Extract the [x, y] coordinate from the center of the cell holding the provided text.  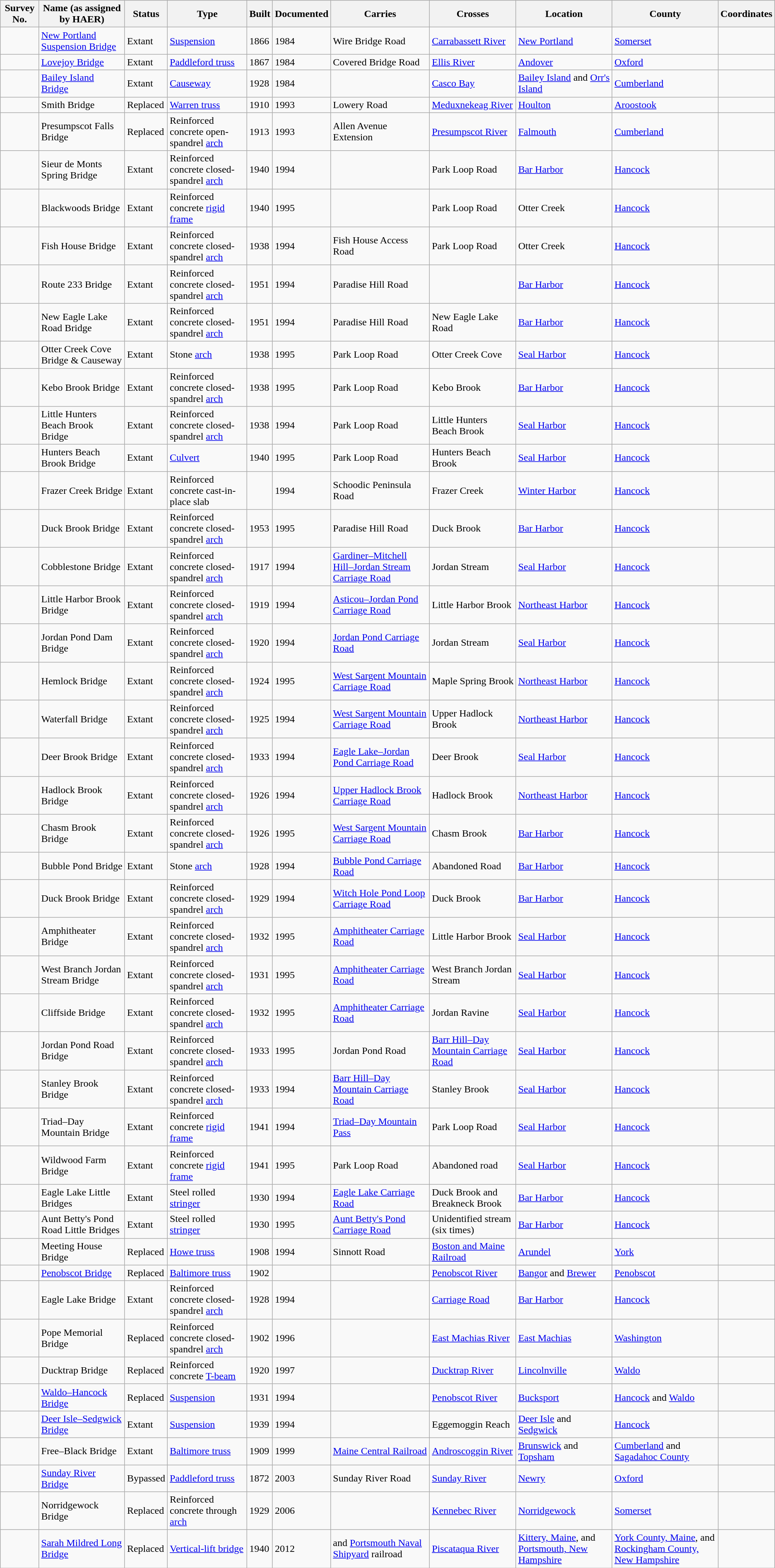
Kennebec River [473, 1511]
Sinnott Road [380, 1252]
Upper Hadlock Brook Carriage Road [380, 795]
Boston and Maine Railroad [473, 1252]
2012 [301, 1549]
West Branch Jordan Stream [473, 974]
Carriage Road [473, 1300]
Lovejoy Bridge [82, 62]
Route 233 Bridge [82, 284]
Upper Hadlock Brook [473, 719]
Allen Avenue Extension [380, 132]
Frazer Creek Bridge [82, 491]
Sunday River [473, 1478]
1910 [260, 105]
Brunswick and Topsham [564, 1451]
Smith Bridge [82, 105]
Status [146, 14]
Little Hunters Beach Brook [473, 426]
Ducktrap Bridge [82, 1370]
Norridgewock Bridge [82, 1511]
Pope Memorial Bridge [82, 1338]
Sunday River Road [380, 1478]
Reinforced concrete open-spandrel arch [207, 132]
Survey No. [20, 14]
Asticou–Jordan Pond Carriage Road [380, 605]
Culvert [207, 458]
Arundel [564, 1252]
Causeway [207, 84]
1867 [260, 62]
Winter Harbor [564, 491]
Location [564, 14]
Maple Spring Brook [473, 681]
Chasm Brook [473, 833]
Vertical-lift bridge [207, 1549]
Penobscot [665, 1273]
Waterfall Bridge [82, 719]
Witch Hole Pond Loop Carriage Road [380, 898]
1925 [260, 719]
Duck Brook and Breakneck Brook [473, 1198]
1919 [260, 605]
Bailey Island and Orr's Island [564, 84]
West Branch Jordan Stream Bridge [82, 974]
Bailey Island Bridge [82, 84]
Stanley Brook Bridge [82, 1089]
Hancock and Waldo [665, 1397]
Meeting House Bridge [82, 1252]
Kittery, Maine, and Portsmouth, New Hampshire [564, 1549]
Eagle Lake Little Bridges [82, 1198]
Built [260, 14]
York [665, 1252]
Deer Isle–Sedgwick Bridge [82, 1424]
Androscoggin River [473, 1451]
Triad–Day Mountain Bridge [82, 1127]
and Portsmouth Naval Shipyard railroad [380, 1549]
Jordan Pond Dam Bridge [82, 643]
Chasm Brook Bridge [82, 833]
Gardiner–Mitchell Hill–Jordan Stream Carriage Road [380, 567]
Bangor and Brewer [564, 1273]
Presumpscot River [473, 132]
Cobblestone Bridge [82, 567]
1924 [260, 681]
1917 [260, 567]
Penobscot Bridge [82, 1273]
Aunt Betty's Pond Carriage Road [380, 1224]
Houlton [564, 105]
Jordan Pond Road Bridge [82, 1051]
Schoodic Peninsula Road [380, 491]
1909 [260, 1451]
1872 [260, 1478]
New Portland [564, 41]
Eagle Lake Carriage Road [380, 1198]
Abandoned road [473, 1165]
Hemlock Bridge [82, 681]
Deer Isle and Sedgwick [564, 1424]
1953 [260, 529]
Cliffside Bridge [82, 1013]
Otter Creek Cove Bridge & Causeway [82, 354]
1997 [301, 1370]
Wildwood Farm Bridge [82, 1165]
Crosses [473, 14]
Fish House Bridge [82, 246]
Jordan Ravine [473, 1013]
New Eagle Lake Road [473, 322]
Bucksport [564, 1397]
New Portland Suspension Bridge [82, 41]
Waldo [665, 1370]
Ducktrap River [473, 1370]
Type [207, 14]
Bubble Pond Bridge [82, 866]
Jordan Pond Carriage Road [380, 643]
Washington [665, 1338]
Unidentified stream (six times) [473, 1224]
Blackwoods Bridge [82, 208]
Name (as assigned by HAER) [82, 14]
1866 [260, 41]
Waldo–Hancock Bridge [82, 1397]
Deer Brook Bridge [82, 757]
Covered Bridge Road [380, 62]
Carries [380, 14]
Sarah Mildred Long Bridge [82, 1549]
Jordan Pond Road [380, 1051]
2006 [301, 1511]
Newry [564, 1478]
1999 [301, 1451]
Little Harbor Brook Bridge [82, 605]
Little Hunters Beach Brook Bridge [82, 426]
Hadlock Brook Bridge [82, 795]
Hunters Beach Brook Bridge [82, 458]
Lincolnville [564, 1370]
County [665, 14]
Lowery Road [380, 105]
Kebo Brook [473, 387]
Frazer Creek [473, 491]
1996 [301, 1338]
Bypassed [146, 1478]
Amphitheater Bridge [82, 936]
Cumberland and Sagadahoc County [665, 1451]
Hadlock Brook [473, 795]
Maine Central Railroad [380, 1451]
Howe truss [207, 1252]
Eagle Lake Bridge [82, 1300]
Carrabassett River [473, 41]
1939 [260, 1424]
Wire Bridge Road [380, 41]
Reinforced concrete cast-in-place slab [207, 491]
Bubble Pond Carriage Road [380, 866]
Eggemoggin Reach [473, 1424]
Andover [564, 62]
Piscataqua River [473, 1549]
Ellis River [473, 62]
Aroostook [665, 105]
Falmouth [564, 132]
Stanley Brook [473, 1089]
Sieur de Monts Spring Bridge [82, 170]
Eagle Lake–Jordan Pond Carriage Road [380, 757]
Coordinates [746, 14]
Norridgewock [564, 1511]
Otter Creek Cove [473, 354]
East Machias River [473, 1338]
2003 [301, 1478]
Warren truss [207, 105]
Reinforced concrete T-beam [207, 1370]
Reinforced concrete through arch [207, 1511]
Meduxnekeag River [473, 105]
Casco Bay [473, 84]
Abandoned Road [473, 866]
Kebo Brook Bridge [82, 387]
Triad–Day Mountain Pass [380, 1127]
Sunday River Bridge [82, 1478]
East Machias [564, 1338]
Fish House Access Road [380, 246]
Deer Brook [473, 757]
Hunters Beach Brook [473, 458]
Free–Black Bridge [82, 1451]
York County, Maine, and Rockingham County, New Hampshire [665, 1549]
New Eagle Lake Road Bridge [82, 322]
Presumpscot Falls Bridge [82, 132]
Aunt Betty's Pond Road Little Bridges [82, 1224]
1908 [260, 1252]
1913 [260, 132]
Documented [301, 14]
